Return [X, Y] of the center of cell containing provided text 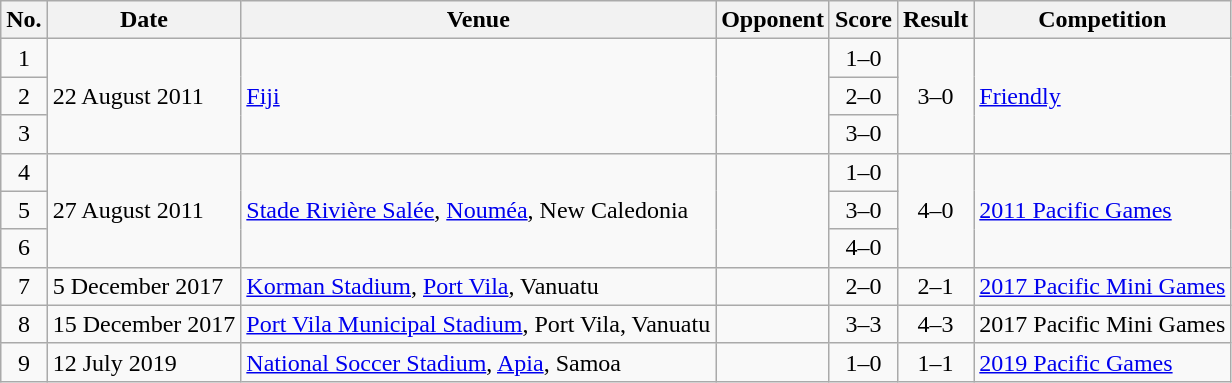
Competition [1102, 20]
Venue [478, 20]
22 August 2011 [144, 96]
2019 Pacific Games [1102, 362]
5 [24, 210]
Opponent [773, 20]
Korman Stadium, Port Vila, Vanuatu [478, 286]
1–1 [935, 362]
Stade Rivière Salée, Nouméa, New Caledonia [478, 210]
9 [24, 362]
4 [24, 172]
No. [24, 20]
2 [24, 96]
Fiji [478, 96]
1 [24, 58]
27 August 2011 [144, 210]
12 July 2019 [144, 362]
National Soccer Stadium, Apia, Samoa [478, 362]
8 [24, 324]
15 December 2017 [144, 324]
Friendly [1102, 96]
5 December 2017 [144, 286]
Score [863, 20]
Port Vila Municipal Stadium, Port Vila, Vanuatu [478, 324]
3–3 [863, 324]
Date [144, 20]
4–3 [935, 324]
6 [24, 248]
7 [24, 286]
3 [24, 134]
2011 Pacific Games [1102, 210]
Result [935, 20]
2–1 [935, 286]
